Search for the cell housing the specified text and yield its (x, y) center coordinate. 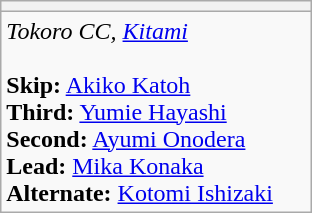
Tokoro CC, KitamiSkip: Akiko Katoh Third: Yumie Hayashi Second: Ayumi Onodera Lead: Mika Konaka Alternate: Kotomi Ishizaki (156, 112)
